Locate the cell with the specified text and output its (X, Y) center coordinate. 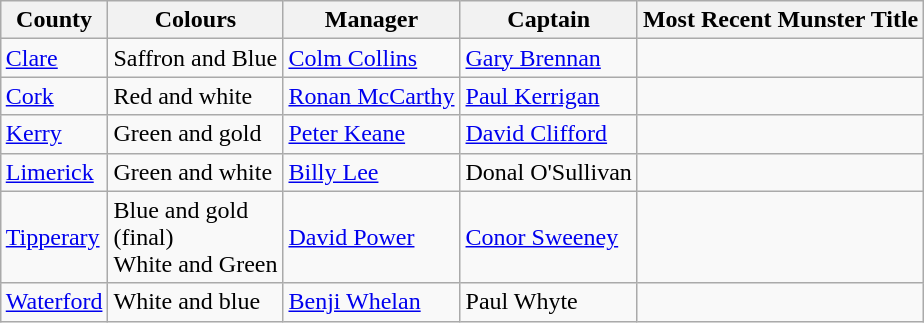
Ronan McCarthy (372, 96)
Cork (54, 96)
David Power (372, 237)
Red and white (196, 96)
Billy Lee (372, 172)
Kerry (54, 134)
White and blue (196, 302)
Blue and gold(final)White and Green (196, 237)
Green and white (196, 172)
Conor Sweeney (548, 237)
Gary Brennan (548, 58)
Peter Keane (372, 134)
Waterford (54, 302)
Limerick (54, 172)
Manager (372, 20)
Most Recent Munster Title (780, 20)
Green and gold (196, 134)
Colm Collins (372, 58)
Donal O'Sullivan (548, 172)
Captain (548, 20)
County (54, 20)
Paul Whyte (548, 302)
Tipperary (54, 237)
Paul Kerrigan (548, 96)
Clare (54, 58)
Saffron and Blue (196, 58)
David Clifford (548, 134)
Colours (196, 20)
Benji Whelan (372, 302)
